Extract the (X, Y) coordinate from the center of the cell holding the provided text.  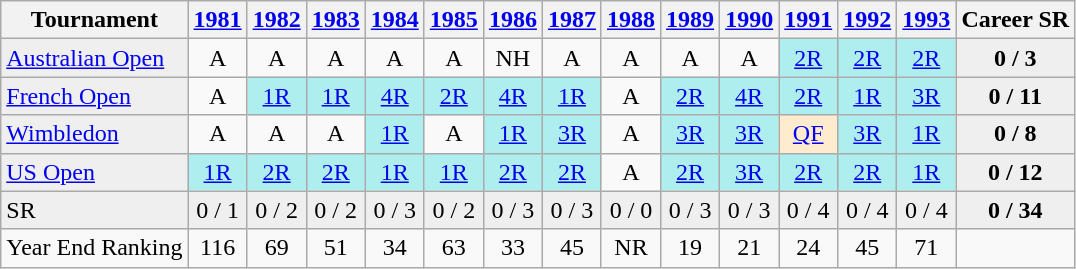
0 / 12 (1016, 172)
NR (630, 248)
71 (926, 248)
33 (512, 248)
21 (750, 248)
1993 (926, 20)
1983 (336, 20)
0 / 1 (218, 210)
Year End Ranking (94, 248)
1985 (454, 20)
Career SR (1016, 20)
116 (218, 248)
SR (94, 210)
1991 (808, 20)
69 (276, 248)
French Open (94, 96)
0 / 34 (1016, 210)
1992 (868, 20)
Australian Open (94, 58)
1984 (394, 20)
1981 (218, 20)
0 / 8 (1016, 134)
NH (512, 58)
QF (808, 134)
24 (808, 248)
1987 (572, 20)
1982 (276, 20)
US Open (94, 172)
19 (690, 248)
1989 (690, 20)
Wimbledon (94, 134)
1990 (750, 20)
51 (336, 248)
34 (394, 248)
0 / 11 (1016, 96)
0 / 0 (630, 210)
Tournament (94, 20)
1988 (630, 20)
63 (454, 248)
1986 (512, 20)
